Return [x, y] of the center of cell containing provided text 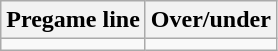
Over/under [210, 20]
Pregame line [74, 20]
